Locate the cell with the specified text and output its (X, Y) center coordinate. 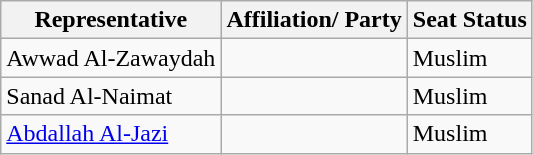
Awwad Al-Zawaydah (111, 58)
Abdallah Al-Jazi (111, 134)
Sanad Al-Naimat (111, 96)
Affiliation/ Party (314, 20)
Seat Status (470, 20)
Representative (111, 20)
